Provide the [x, y] coordinate of the cell's center where the given text is located.  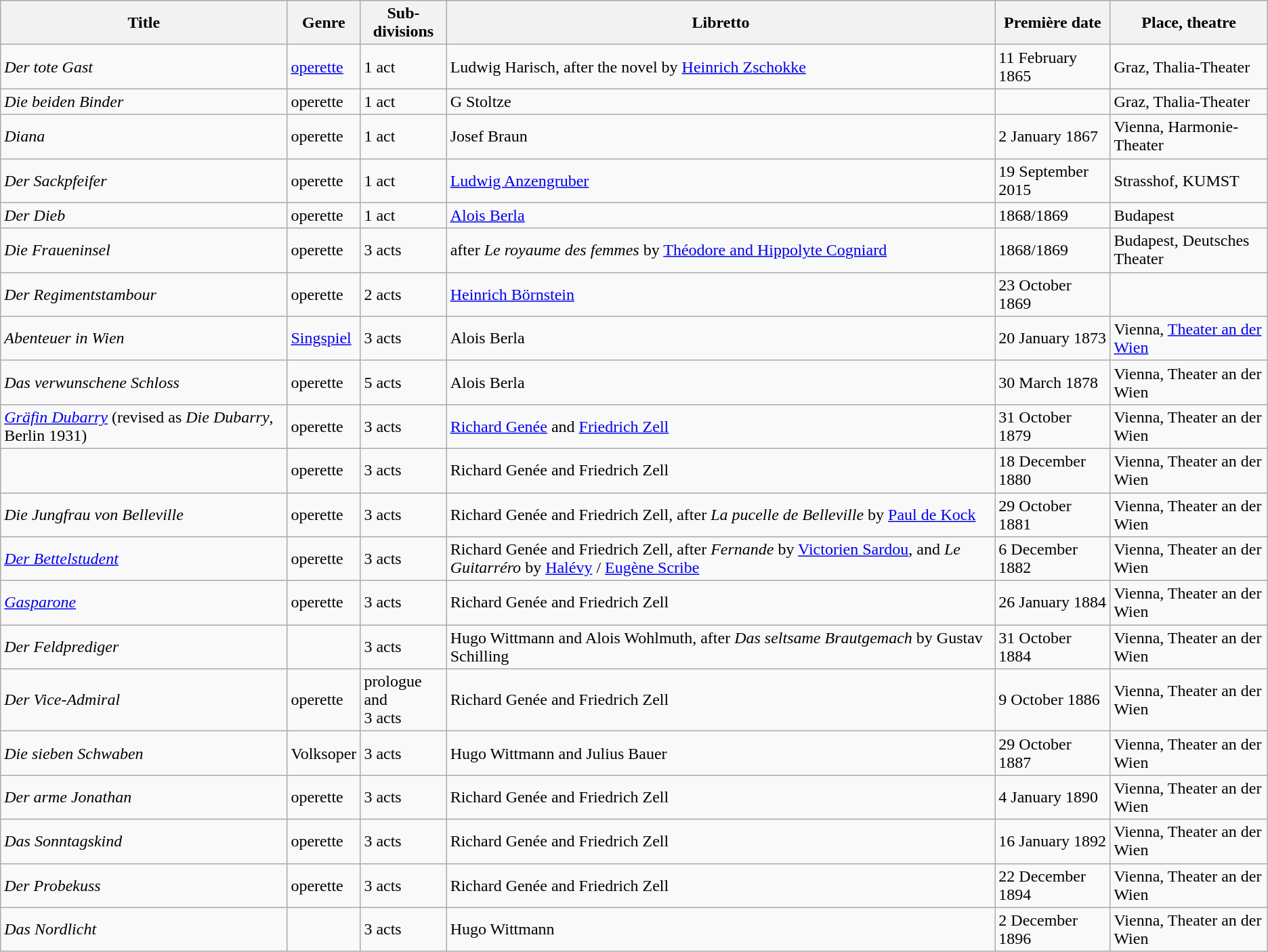
Libretto [721, 23]
Richard Genée and Friedrich Zell, after La pucelle de Belleville by Paul de Kock [721, 515]
31 October 1879 [1053, 427]
Josef Braun [721, 137]
Der Regimentstambour [144, 294]
2 acts [404, 294]
Gräfin Dubarry (revised as Die Dubarry, Berlin 1931) [144, 427]
2 January 1867 [1053, 137]
6 December 1882 [1053, 559]
Hugo Wittmann and Julius Bauer [721, 753]
Abenteuer in Wien [144, 339]
Der Dieb [144, 215]
Hugo Wittmann and Alois Wohlmuth, after Das seltsame Brautgemach by Gustav Schilling [721, 647]
Der tote Gast [144, 66]
2 December 1896 [1053, 929]
Sub­divisions [404, 23]
11 February 1865 [1053, 66]
20 January 1873 [1053, 339]
Gasparone [144, 603]
31 October 1884 [1053, 647]
9 October 1886 [1053, 700]
Der Vice-Admiral [144, 700]
29 October 1881 [1053, 515]
Die Jungfrau von Belleville [144, 515]
5 acts [404, 382]
Ludwig Anzengruber [721, 180]
prologue and3 acts [404, 700]
Ludwig Harisch, after the novel by Heinrich Zschokke [721, 66]
Das Sonntagskind [144, 841]
Das Nordlicht [144, 929]
Genre [324, 23]
16 January 1892 [1053, 841]
Diana [144, 137]
Die beiden Binder [144, 102]
Richard Genée and Friedrich Zell, after Fernande by Victorien Sardou, and Le Guitarréro by Halévy / Eugène Scribe [721, 559]
22 December 1894 [1053, 886]
Der Bettelstudent [144, 559]
Der Feldprediger [144, 647]
26 January 1884 [1053, 603]
Place, theatre [1189, 23]
Budapest, Deutsches Theater [1189, 251]
Der arme Jonathan [144, 798]
Strasshof, KUMST [1189, 180]
Budapest [1189, 215]
G Stoltze [721, 102]
Der Sackpfeifer [144, 180]
Die Fraueninsel [144, 251]
Vienna, Harmonie-Theater [1189, 137]
Singspiel [324, 339]
Das verwunschene Schloss [144, 382]
Hugo Wittmann [721, 929]
after Le royaume des femmes by Théodore and Hippolyte Cogniard [721, 251]
Volksoper [324, 753]
19 September 2015 [1053, 180]
Der Probekuss [144, 886]
23 October 1869 [1053, 294]
30 March 1878 [1053, 382]
4 January 1890 [1053, 798]
Title [144, 23]
29 October 1887 [1053, 753]
Die sieben Schwaben [144, 753]
Première date [1053, 23]
18 December 1880 [1053, 470]
Heinrich Börnstein [721, 294]
